Determine the [x, y] coordinate at the center of the cell enclosing the given text.  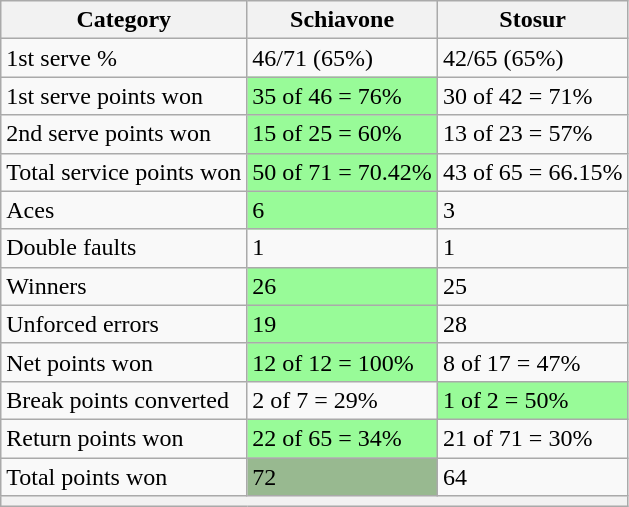
Schiavone [342, 20]
Category [124, 20]
Total service points won [124, 172]
42/65 (65%) [532, 58]
25 [532, 286]
64 [532, 477]
Double faults [124, 248]
35 of 46 = 76% [342, 96]
Net points won [124, 362]
Aces [124, 210]
19 [342, 324]
28 [532, 324]
22 of 65 = 34% [342, 438]
15 of 25 = 60% [342, 134]
Total points won [124, 477]
43 of 65 = 66.15% [532, 172]
Winners [124, 286]
12 of 12 = 100% [342, 362]
46/71 (65%) [342, 58]
6 [342, 210]
21 of 71 = 30% [532, 438]
1st serve % [124, 58]
2nd serve points won [124, 134]
1st serve points won [124, 96]
Return points won [124, 438]
Stosur [532, 20]
13 of 23 = 57% [532, 134]
Unforced errors [124, 324]
Break points converted [124, 400]
26 [342, 286]
72 [342, 477]
3 [532, 210]
2 of 7 = 29% [342, 400]
50 of 71 = 70.42% [342, 172]
8 of 17 = 47% [532, 362]
30 of 42 = 71% [532, 96]
1 of 2 = 50% [532, 400]
